Capture the cell that displays the provided text and extract its [x, y] central coordinate. 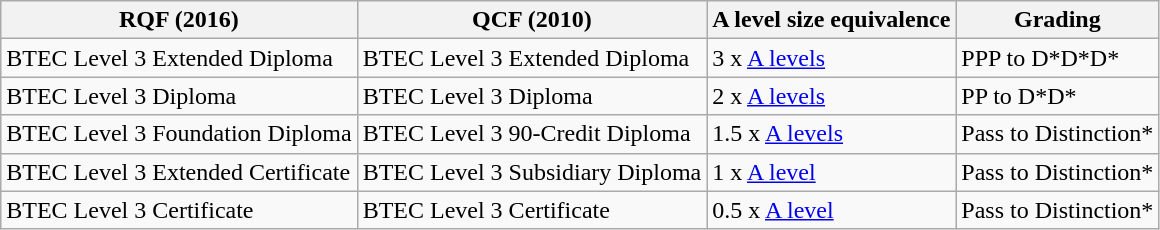
3 x A levels [832, 58]
Grading [1058, 20]
BTEC Level 3 Subsidiary Diploma [532, 172]
0.5 x A level [832, 210]
PPP to D*D*D* [1058, 58]
RQF (2016) [179, 20]
A level size equivalence [832, 20]
BTEC Level 3 90-Credit Diploma [532, 134]
1 x A level [832, 172]
2 x A levels [832, 96]
PP to D*D* [1058, 96]
QCF (2010) [532, 20]
1.5 x A levels [832, 134]
BTEC Level 3 Extended Certificate [179, 172]
BTEC Level 3 Foundation Diploma [179, 134]
